Pinpoint the cell where the given text exists, returning its (X, Y) midpoint coordinate. 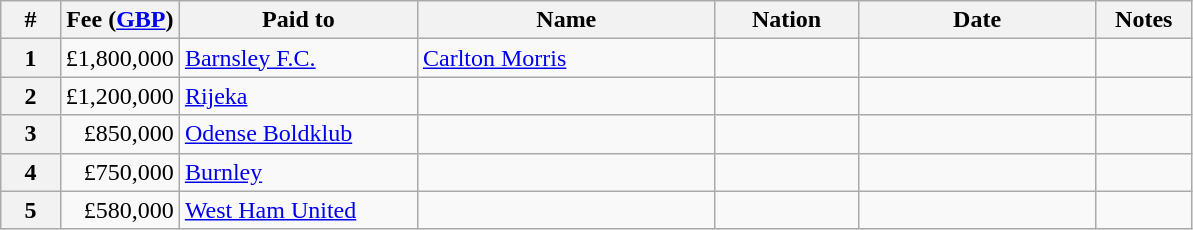
£850,000 (120, 134)
2 (31, 96)
4 (31, 172)
# (31, 20)
£1,800,000 (120, 58)
£750,000 (120, 172)
Date (977, 20)
Odense Boldklub (298, 134)
Name (566, 20)
1 (31, 58)
Rijeka (298, 96)
Carlton Morris (566, 58)
West Ham United (298, 210)
£580,000 (120, 210)
3 (31, 134)
Nation (786, 20)
Notes (1144, 20)
5 (31, 210)
Burnley (298, 172)
Paid to (298, 20)
Barnsley F.C. (298, 58)
Fee (GBP) (120, 20)
£1,200,000 (120, 96)
